Locate the cell with the specified text and output its (x, y) center coordinate. 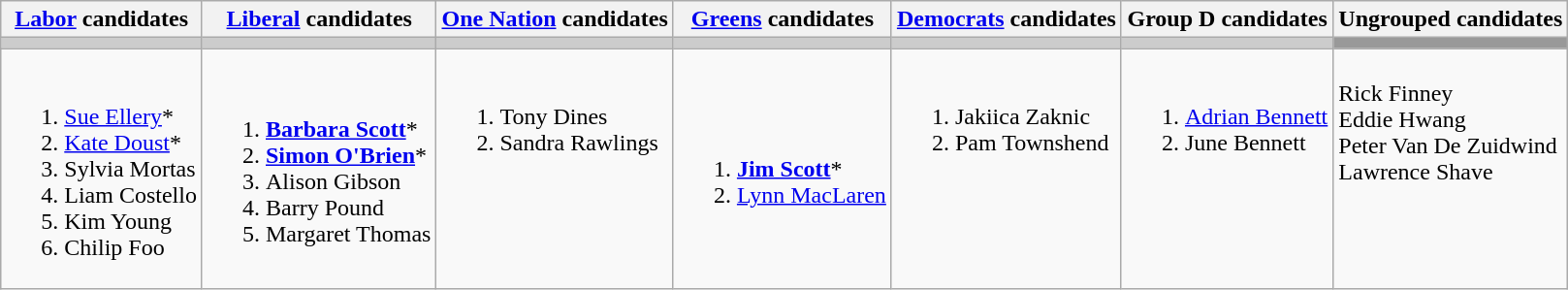
Jim Scott*Lynn MacLaren (782, 169)
Group D candidates (1227, 19)
Ungrouped candidates (1451, 19)
Tony DinesSandra Rawlings (555, 169)
Sue Ellery*Kate Doust*Sylvia MortasLiam CostelloKim YoungChilip Foo (102, 169)
Barbara Scott*Simon O'Brien*Alison GibsonBarry PoundMargaret Thomas (318, 169)
Rick Finney Eddie Hwang Peter Van De Zuidwind Lawrence Shave (1451, 169)
Adrian BennettJune Bennett (1227, 169)
Liberal candidates (318, 19)
Labor candidates (102, 19)
Greens candidates (782, 19)
Jakiica ZaknicPam Townshend (1007, 169)
Democrats candidates (1007, 19)
One Nation candidates (555, 19)
